Return the (x, y) coordinate for the center point of the cell that contains the specified text.  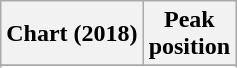
Chart (2018) (72, 34)
Peak position (189, 34)
